Output the [x, y] coordinate of the center of the cell containing the given text.  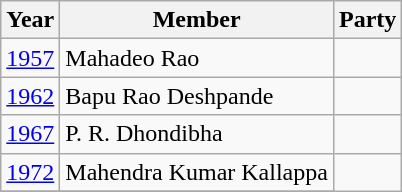
1967 [30, 134]
Party [367, 20]
Mahadeo Rao [197, 58]
1962 [30, 96]
Bapu Rao Deshpande [197, 96]
P. R. Dhondibha [197, 134]
Mahendra Kumar Kallappa [197, 172]
1957 [30, 58]
Member [197, 20]
Year [30, 20]
1972 [30, 172]
